Determine the (x, y) coordinate at the center of the cell enclosing the given text.  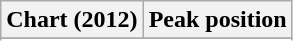
Chart (2012) (72, 20)
Peak position (218, 20)
